Pinpoint the cell where the given text exists, returning its (X, Y) midpoint coordinate. 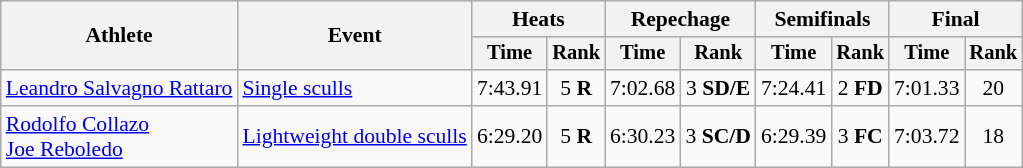
Heats (538, 19)
7:43.91 (510, 88)
3 FC (860, 136)
Final (956, 19)
6:29.39 (794, 136)
Athlete (120, 36)
7:01.33 (926, 88)
Lightweight double sculls (354, 136)
3 SC/D (718, 136)
Single sculls (354, 88)
18 (993, 136)
Rodolfo CollazoJoe Reboledo (120, 136)
7:03.72 (926, 136)
2 FD (860, 88)
Repechage (680, 19)
Leandro Salvagno Rattaro (120, 88)
7:24.41 (794, 88)
Event (354, 36)
3 SD/E (718, 88)
20 (993, 88)
6:29.20 (510, 136)
Semifinals (822, 19)
7:02.68 (642, 88)
6:30.23 (642, 136)
